Capture the cell that displays the provided text and extract its [X, Y] central coordinate. 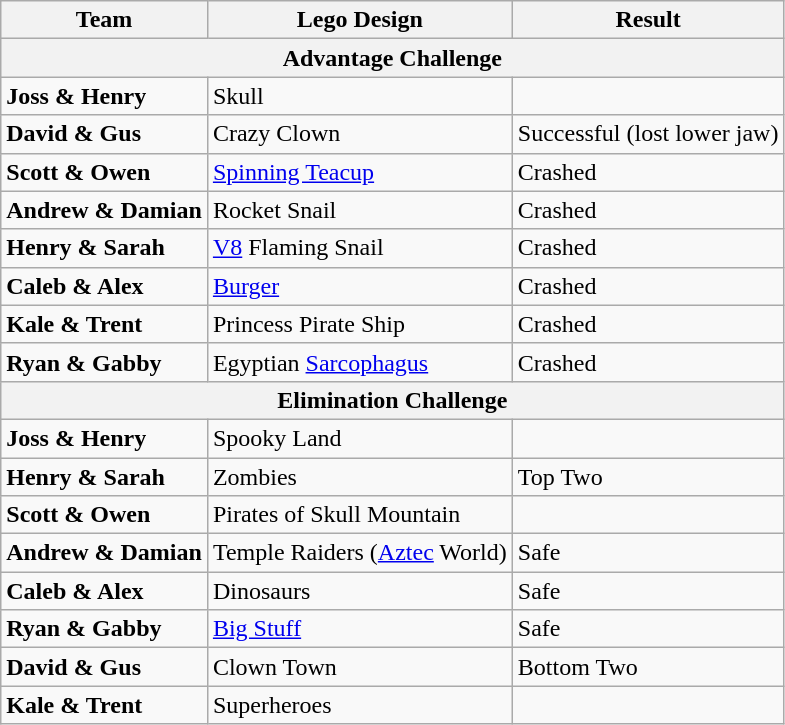
Superheroes [360, 705]
Egyptian Sarcophagus [360, 362]
Temple Raiders (Aztec World) [360, 553]
Burger [360, 286]
Princess Pirate Ship [360, 324]
Dinosaurs [360, 591]
Team [104, 20]
Elimination Challenge [392, 400]
Lego Design [360, 20]
Result [648, 20]
Big Stuff [360, 629]
Bottom Two [648, 667]
Spooky Land [360, 438]
Clown Town [360, 667]
Top Two [648, 477]
Spinning Teacup [360, 172]
Rocket Snail [360, 210]
V8 Flaming Snail [360, 248]
Crazy Clown [360, 134]
Advantage Challenge [392, 58]
Zombies [360, 477]
Skull [360, 96]
Pirates of Skull Mountain [360, 515]
Successful (lost lower jaw) [648, 134]
